From the cell containing the given text, extract its center point as (x, y) coordinate. 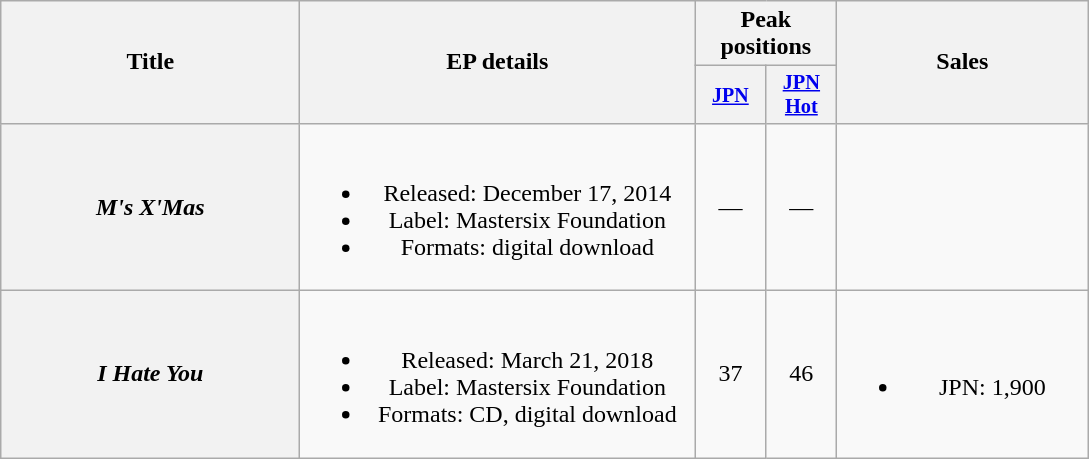
37 (730, 374)
JPNHot (802, 95)
Title (150, 62)
I Hate You (150, 374)
Peak positions (766, 34)
M's X'Mas (150, 206)
Sales (962, 62)
Released: March 21, 2018Label: Mastersix FoundationFormats: CD, digital download (498, 374)
JPN: 1,900 (962, 374)
EP details (498, 62)
Released: December 17, 2014Label: Mastersix FoundationFormats: digital download (498, 206)
46 (802, 374)
JPN (730, 95)
